Locate the cell with the specified text and output its [x, y] center coordinate. 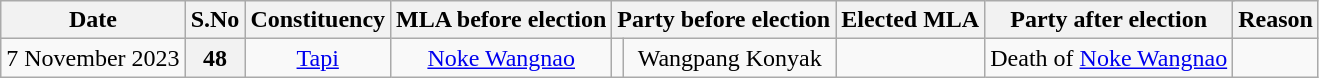
7 November 2023 [93, 58]
Constituency [318, 20]
Elected MLA [910, 20]
Tapi [318, 58]
48 [215, 58]
Death of Noke Wangnao [1109, 58]
Noke Wangnao [502, 58]
Date [93, 20]
Party before election [724, 20]
MLA before election [502, 20]
S.No [215, 20]
Party after election [1109, 20]
Reason [1276, 20]
Wangpang Konyak [730, 58]
